Return the [x, y] coordinate for the center point of the cell that contains the specified text.  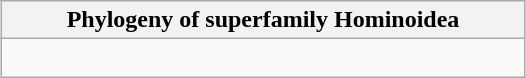
Phylogeny of superfamily Hominoidea [263, 20]
